Determine the [X, Y] coordinate at the center of the cell enclosing the given text.  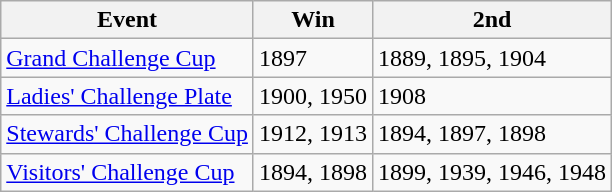
1889, 1895, 1904 [492, 58]
1900, 1950 [312, 96]
1894, 1898 [312, 172]
Event [128, 20]
Ladies' Challenge Plate [128, 96]
Grand Challenge Cup [128, 58]
1908 [492, 96]
1894, 1897, 1898 [492, 134]
Win [312, 20]
1897 [312, 58]
1912, 1913 [312, 134]
Visitors' Challenge Cup [128, 172]
Stewards' Challenge Cup [128, 134]
1899, 1939, 1946, 1948 [492, 172]
2nd [492, 20]
